Determine the [x, y] coordinate at the center of the cell enclosing the given text.  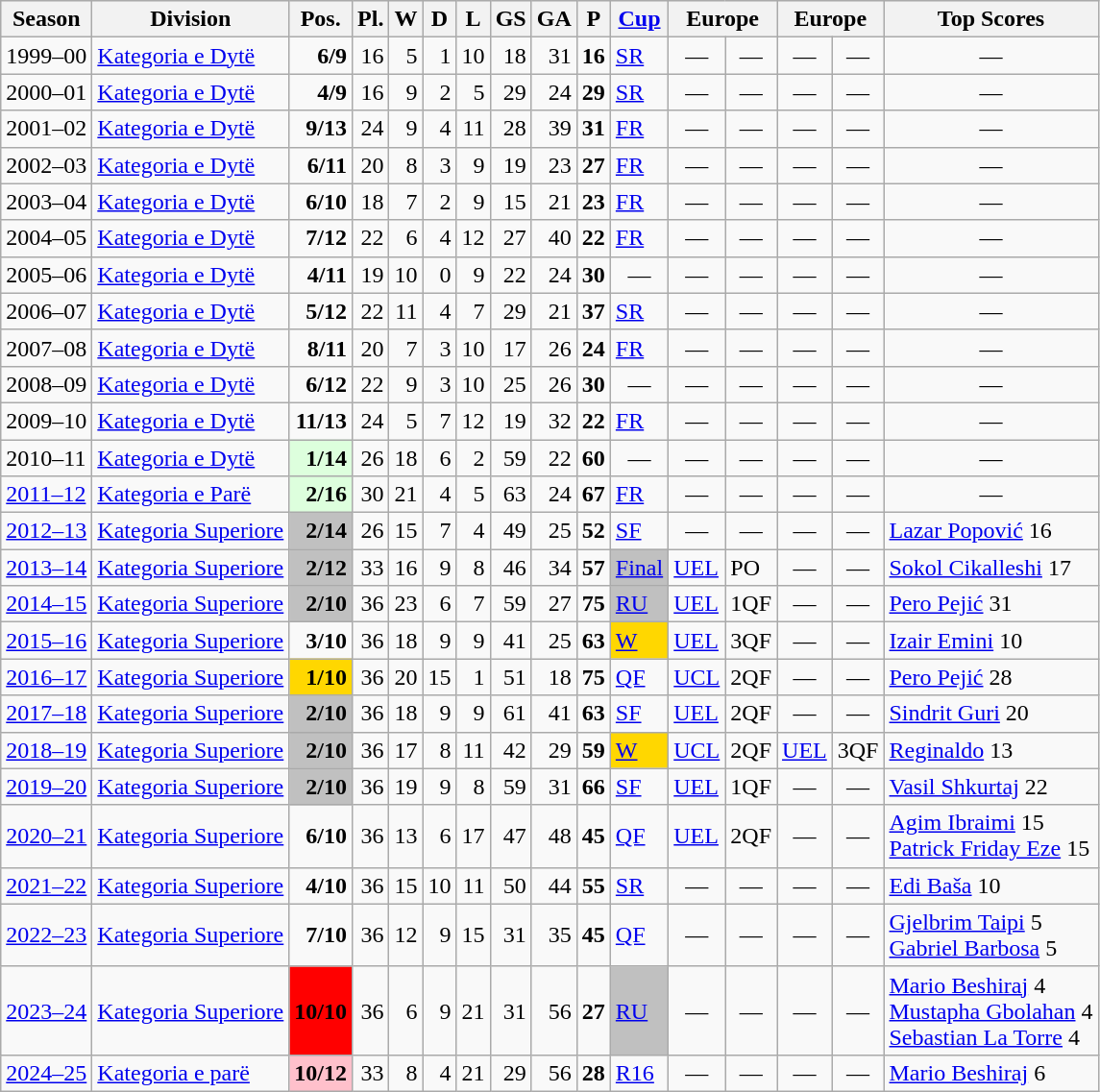
2015–16 [46, 641]
2024–25 [46, 1073]
2012–13 [46, 531]
Final [639, 568]
34 [553, 568]
GS [511, 19]
57 [594, 568]
7/12 [321, 238]
1/10 [321, 677]
2009–10 [46, 421]
P [594, 19]
1/14 [321, 458]
R16 [639, 1073]
2017–18 [46, 714]
2/14 [321, 531]
2016–17 [46, 677]
4/9 [321, 92]
2013–14 [46, 568]
60 [594, 458]
8/11 [321, 348]
2002–03 [46, 165]
51 [511, 677]
6/9 [321, 56]
GA [553, 19]
39 [553, 129]
Season [46, 19]
2020–21 [46, 836]
2008–09 [46, 384]
Pero Pejić 28 [991, 677]
6/11 [321, 165]
44 [553, 886]
9/13 [321, 129]
Izair Emini 10 [991, 641]
2018–19 [46, 750]
2014–15 [46, 604]
0 [440, 275]
48 [553, 836]
L [473, 19]
2010–11 [46, 458]
2000–01 [46, 92]
Agim Ibraimi 15 Patrick Friday Eze 15 [991, 836]
D [440, 19]
Mario Beshiraj 6 [991, 1073]
4/10 [321, 886]
66 [594, 787]
Reginaldo 13 [991, 750]
2019–20 [46, 787]
2001–02 [46, 129]
61 [511, 714]
2007–08 [46, 348]
Cup [639, 19]
1999–00 [46, 56]
2022–23 [46, 935]
3/10 [321, 641]
11/13 [321, 421]
32 [553, 421]
6/12 [321, 384]
4/11 [321, 275]
10/12 [321, 1073]
50 [511, 886]
10/10 [321, 1010]
Vasil Shkurtaj 22 [991, 787]
Pero Pejić 31 [991, 604]
37 [594, 311]
Kategoria e Parë [190, 495]
Pos. [321, 19]
2004–05 [46, 238]
2003–04 [46, 202]
Lazar Popović 16 [991, 531]
5/12 [321, 311]
2/12 [321, 568]
2/16 [321, 495]
2021–22 [46, 886]
35 [553, 935]
67 [594, 495]
55 [594, 886]
2023–24 [46, 1010]
Sindrit Guri 20 [991, 714]
40 [553, 238]
Edi Baša 10 [991, 886]
Top Scores [991, 19]
46 [511, 568]
2006–07 [46, 311]
Kategoria e parë [190, 1073]
Division [190, 19]
42 [511, 750]
13 [405, 836]
Mario Beshiraj 4 Mustapha Gbolahan 4 Sebastian La Torre 4 [991, 1010]
52 [594, 531]
7/10 [321, 935]
PO [751, 568]
47 [511, 836]
Pl. [371, 19]
2005–06 [46, 275]
2011–12 [46, 495]
49 [511, 531]
Sokol Cikalleshi 17 [991, 568]
Gjelbrim Taipi 5 Gabriel Barbosa 5 [991, 935]
